Search for the cell housing the specified text and yield its [x, y] center coordinate. 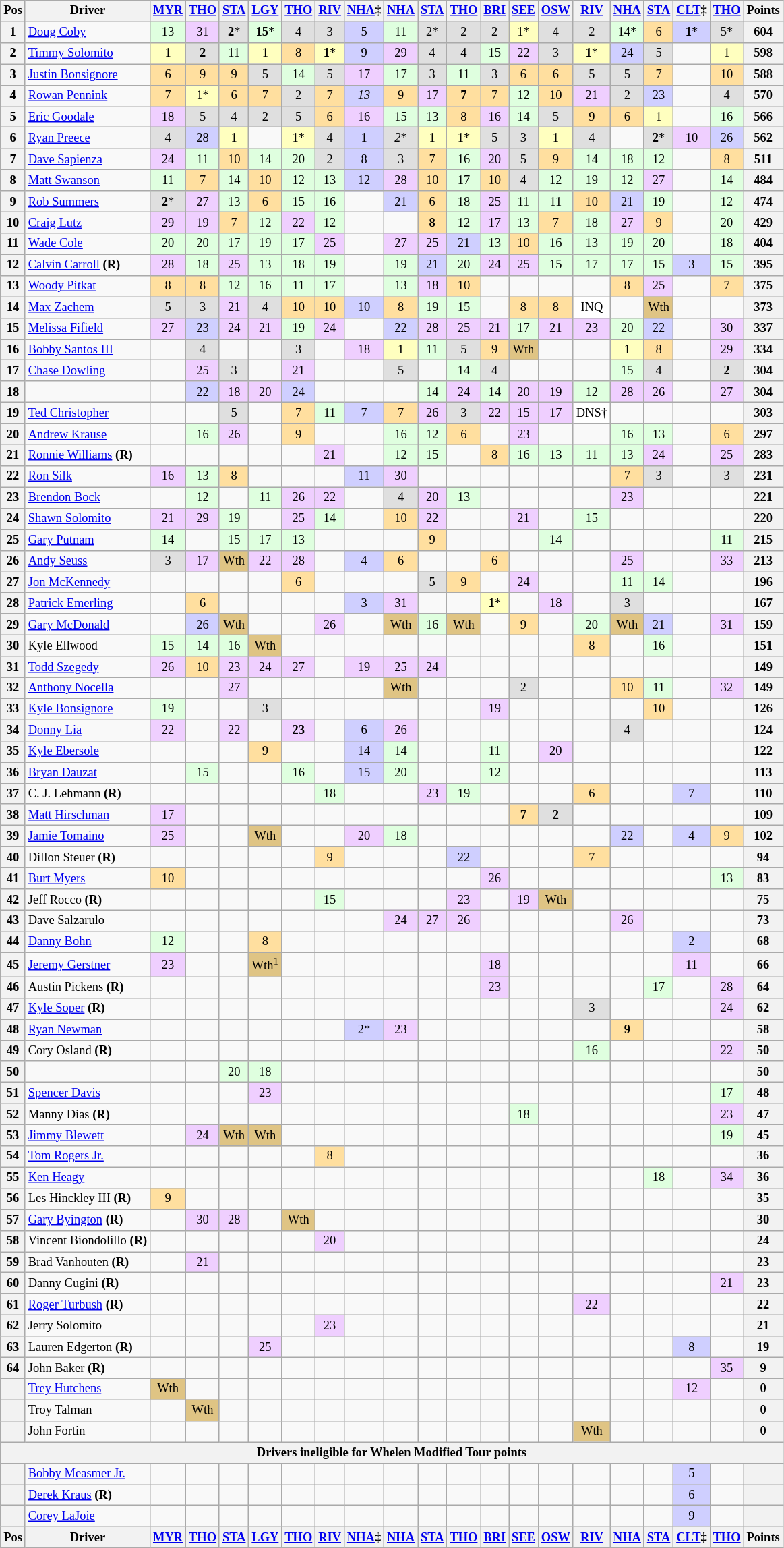
DNS† [592, 413]
38 [13, 815]
373 [763, 308]
66 [763, 965]
73 [763, 921]
94 [763, 857]
Justin Bonsignore [88, 74]
562 [763, 138]
Bobby Santos III [88, 349]
Melissa Fifield [88, 328]
Chase Dowling [88, 371]
Gary Byington (R) [88, 1220]
159 [763, 625]
Derek Kraus (R) [88, 1495]
588 [763, 74]
Kyle Bonsignore [88, 710]
404 [763, 244]
54 [13, 1156]
60 [13, 1283]
Gary McDonald [88, 625]
59 [13, 1263]
221 [763, 498]
Calvin Carroll (R) [88, 264]
Jerry Solomito [88, 1326]
C. J. Lehmann (R) [88, 793]
Shawn Solomito [88, 519]
220 [763, 519]
Max Zachem [88, 308]
52 [13, 1114]
Dillon Steuer (R) [88, 857]
55 [13, 1178]
151 [763, 646]
604 [763, 32]
Craig Lutz [88, 223]
303 [763, 413]
Austin Pickens (R) [88, 987]
Troy Talman [88, 1410]
Spencer Davis [88, 1093]
Les Hinckley III (R) [88, 1199]
Ron Silk [88, 476]
Kyle Soper (R) [88, 1009]
68 [763, 942]
474 [763, 201]
Patrick Emerling [88, 603]
44 [13, 942]
53 [13, 1136]
Jon McKennedy [88, 583]
213 [763, 561]
Woody Pitkat [88, 286]
46 [13, 987]
511 [763, 159]
63 [13, 1346]
Jeff Rocco (R) [88, 900]
570 [763, 96]
Gary Putnam [88, 540]
Todd Szegedy [88, 666]
Trey Hutchens [88, 1389]
43 [13, 921]
15* [266, 32]
Andrew Krause [88, 434]
Bryan Dauzat [88, 773]
61 [13, 1305]
Burt Myers [88, 878]
John Baker (R) [88, 1368]
Roger Turbush (R) [88, 1305]
113 [763, 773]
375 [763, 286]
Donny Lia [88, 730]
40 [13, 857]
Andy Seuss [88, 561]
109 [763, 815]
56 [13, 1199]
Danny Cugini (R) [88, 1283]
51 [13, 1093]
Doug Coby [88, 32]
Timmy Solomito [88, 54]
Anthony Nocella [88, 688]
Kyle Ellwood [88, 646]
Ronnie Williams (R) [88, 456]
110 [763, 793]
Wade Cole [88, 244]
Vincent Biondolillo (R) [88, 1241]
Ryan Newman [88, 1029]
37 [13, 793]
126 [763, 710]
231 [763, 476]
Jamie Tomaino [88, 836]
Rowan Pennink [88, 96]
Danny Bohn [88, 942]
Matt Swanson [88, 181]
49 [13, 1051]
41 [13, 878]
Manny Dias (R) [88, 1114]
75 [763, 900]
Eric Goodale [88, 117]
124 [763, 730]
215 [763, 540]
Wth1 [266, 965]
Dave Salzarulo [88, 921]
598 [763, 54]
42 [13, 900]
5* [727, 32]
Corey LaJoie [88, 1516]
Matt Hirschman [88, 815]
334 [763, 349]
337 [763, 328]
Dave Sapienza [88, 159]
14* [627, 32]
297 [763, 434]
283 [763, 456]
566 [763, 117]
John Fortin [88, 1431]
Ryan Preece [88, 138]
Brendon Bock [88, 498]
Kyle Ebersole [88, 751]
INQ [592, 308]
Jimmy Blewett [88, 1136]
395 [763, 264]
Lauren Edgerton (R) [88, 1346]
Ted Christopher [88, 413]
57 [13, 1220]
196 [763, 583]
Bobby Measmer Jr. [88, 1474]
83 [763, 878]
Drivers ineligible for Whelen Modified Tour points [392, 1453]
Ken Heagy [88, 1178]
429 [763, 223]
Jeremy Gerstner [88, 965]
Brad Vanhouten (R) [88, 1263]
Rob Summers [88, 201]
122 [763, 751]
167 [763, 603]
Cory Osland (R) [88, 1051]
Tom Rogers Jr. [88, 1156]
102 [763, 836]
484 [763, 181]
39 [13, 836]
